Search for the cell housing the specified text and yield its (x, y) center coordinate. 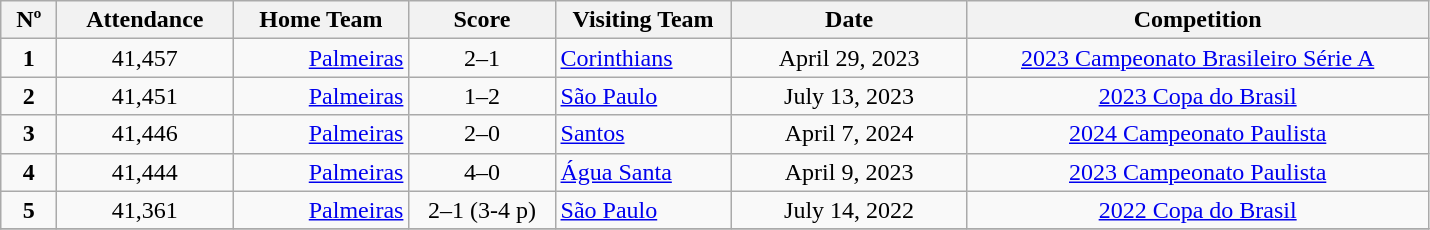
41,457 (145, 58)
Score (482, 20)
Home Team (321, 20)
Corinthians (643, 58)
July 13, 2023 (849, 96)
2–0 (482, 134)
41,451 (145, 96)
41,446 (145, 134)
1 (29, 58)
April 29, 2023 (849, 58)
Attendance (145, 20)
5 (29, 210)
Date (849, 20)
Água Santa (643, 172)
2 (29, 96)
April 9, 2023 (849, 172)
Nº (29, 20)
2023 Campeonato Paulista (1198, 172)
2024 Campeonato Paulista (1198, 134)
2–1 (3-4 p) (482, 210)
Competition (1198, 20)
2023 Copa do Brasil (1198, 96)
4–0 (482, 172)
2022 Copa do Brasil (1198, 210)
2023 Campeonato Brasileiro Série A (1198, 58)
4 (29, 172)
3 (29, 134)
2–1 (482, 58)
1–2 (482, 96)
April 7, 2024 (849, 134)
Visiting Team (643, 20)
41,361 (145, 210)
Santos (643, 134)
July 14, 2022 (849, 210)
41,444 (145, 172)
